Identify which cell holds the provided text, then report its [x, y] central coordinate. 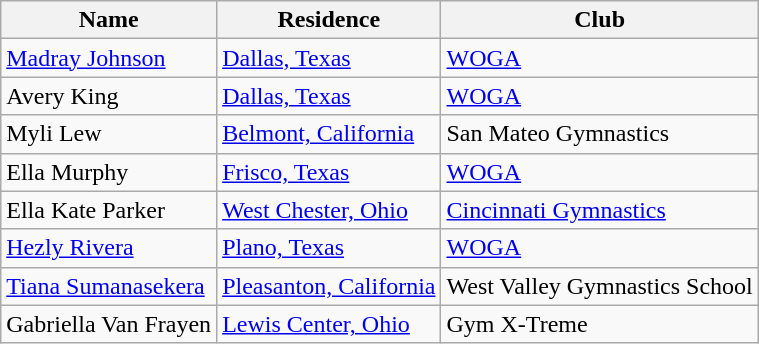
Residence [329, 20]
Plano, Texas [329, 248]
Club [600, 20]
Ella Murphy [109, 172]
Name [109, 20]
Madray Johnson [109, 58]
Frisco, Texas [329, 172]
West Chester, Ohio [329, 210]
Tiana Sumanasekera [109, 286]
Gym X-Treme [600, 324]
Lewis Center, Ohio [329, 324]
Ella Kate Parker [109, 210]
Cincinnati Gymnastics [600, 210]
Gabriella Van Frayen [109, 324]
Pleasanton, California [329, 286]
Avery King [109, 96]
Hezly Rivera [109, 248]
San Mateo Gymnastics [600, 134]
Belmont, California [329, 134]
Myli Lew [109, 134]
West Valley Gymnastics School [600, 286]
